From the cell containing the given text, extract its center point as [x, y] coordinate. 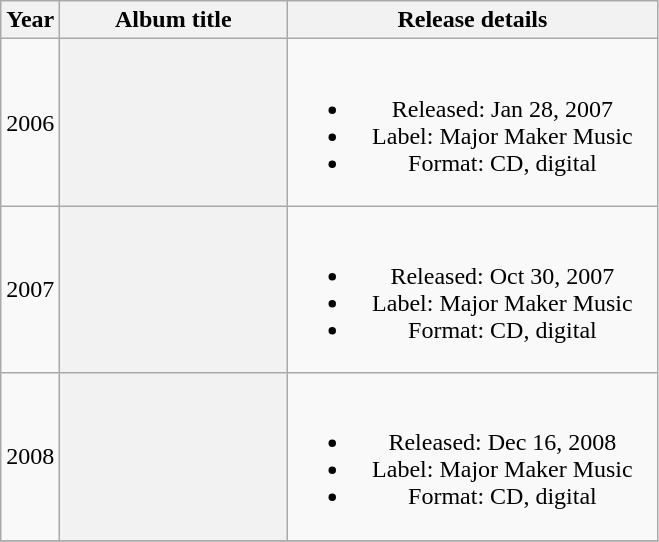
2007 [30, 290]
2008 [30, 456]
Year [30, 20]
Released: Jan 28, 2007Label: Major Maker MusicFormat: CD, digital [472, 122]
Release details [472, 20]
Released: Dec 16, 2008Label: Major Maker MusicFormat: CD, digital [472, 456]
2006 [30, 122]
Released: Oct 30, 2007Label: Major Maker MusicFormat: CD, digital [472, 290]
Album title [174, 20]
